Detect which cell encompasses the target text, then output its [X, Y] center coordinate. 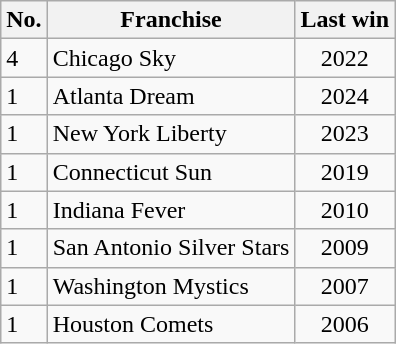
2006 [345, 324]
2022 [345, 58]
New York Liberty [171, 134]
Connecticut Sun [171, 172]
San Antonio Silver Stars [171, 248]
Last win [345, 20]
2019 [345, 172]
2010 [345, 210]
No. [24, 20]
Franchise [171, 20]
2009 [345, 248]
Washington Mystics [171, 286]
4 [24, 58]
Atlanta Dream [171, 96]
2007 [345, 286]
2024 [345, 96]
Houston Comets [171, 324]
Chicago Sky [171, 58]
2023 [345, 134]
Indiana Fever [171, 210]
